Capture the cell that displays the provided text and extract its (x, y) central coordinate. 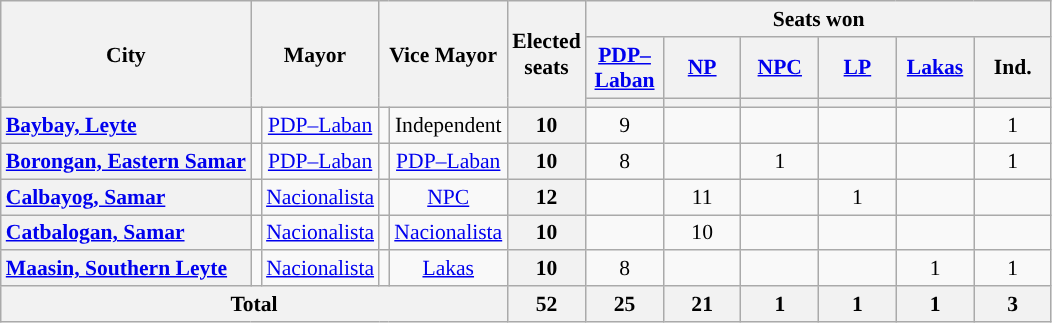
Baybay, Leyte (126, 126)
Maasin, Southern Leyte (126, 269)
Borongan, Eastern Samar (126, 162)
Independent (448, 126)
Vice Mayor (443, 54)
52 (546, 304)
12 (546, 197)
LP (858, 68)
Catbalogan, Samar (126, 233)
Calbayog, Samar (126, 197)
Total (254, 304)
Electedseats (546, 54)
21 (702, 304)
NP (702, 68)
City (126, 54)
25 (625, 304)
11 (702, 197)
Mayor (315, 54)
9 (625, 126)
Seats won (819, 19)
Ind. (1013, 68)
3 (1013, 304)
